Provide the [x, y] coordinate of the cell's center where the given text is located.  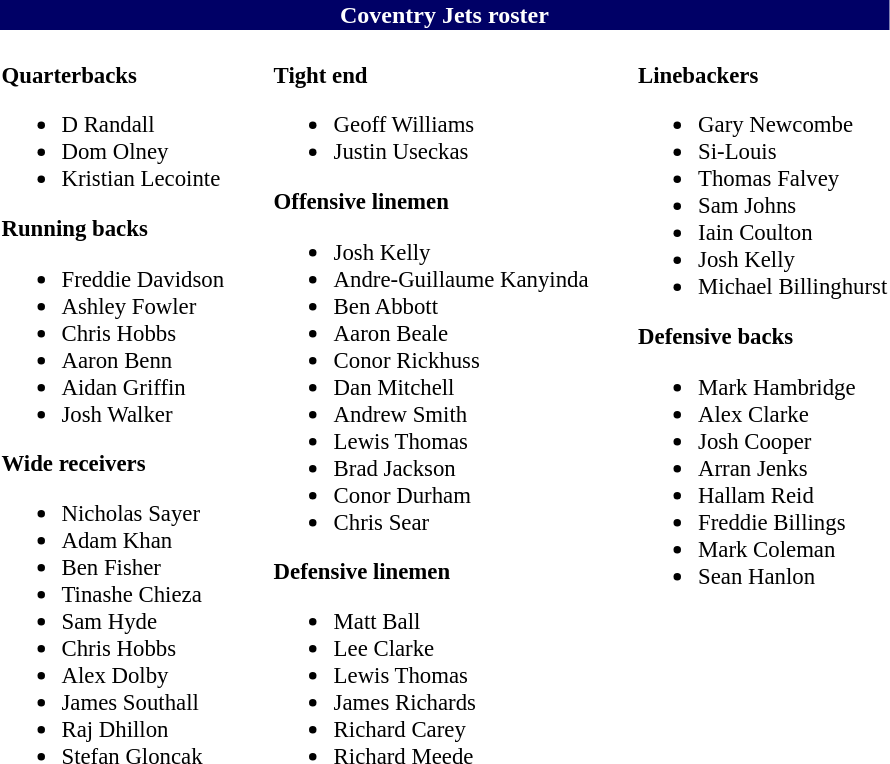
Coventry Jets roster [444, 15]
